Identify which cell holds the provided text, then report its [X, Y] central coordinate. 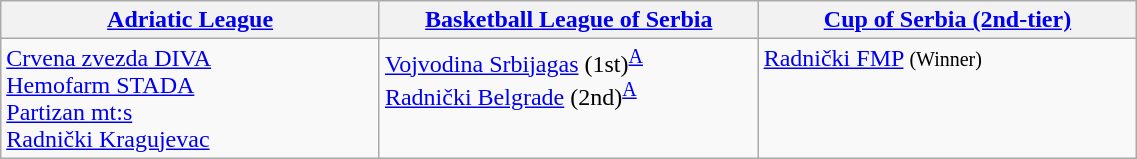
Vojvodina Srbijagas (1st)ARadnički Belgrade (2nd)A [568, 98]
Basketball League of Serbia [568, 20]
Radnički FMP (Winner) [948, 98]
Cup of Serbia (2nd-tier) [948, 20]
Adriatic League [190, 20]
Crvena zvezda DIVAHemofarm STADAPartizan mt:sRadnički Kragujevac [190, 98]
